Pinpoint the cell where the given text exists, returning its [x, y] midpoint coordinate. 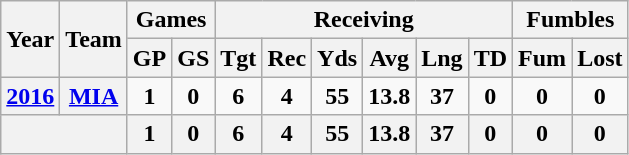
Avg [390, 58]
Fum [542, 58]
Team [94, 39]
TD [490, 58]
2016 [30, 96]
Rec [287, 58]
GS [194, 58]
Fumbles [570, 20]
Lost [600, 58]
Year [30, 39]
Tgt [238, 58]
Games [170, 20]
Lng [442, 58]
GP [149, 58]
Yds [338, 58]
MIA [94, 96]
Receiving [364, 20]
